Return (X, Y) of the center of cell containing provided text 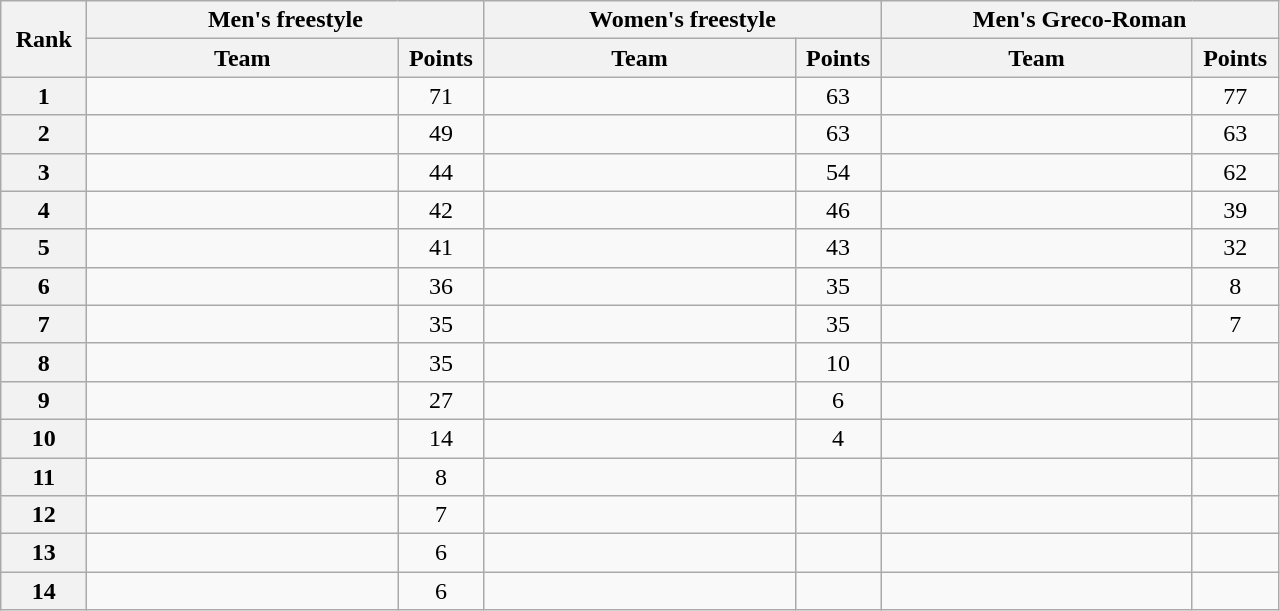
62 (1235, 172)
71 (441, 96)
1 (44, 96)
41 (441, 248)
42 (441, 210)
Men's Greco-Roman (1080, 20)
Women's freestyle (682, 20)
27 (441, 400)
9 (44, 400)
3 (44, 172)
5 (44, 248)
77 (1235, 96)
46 (838, 210)
13 (44, 553)
43 (838, 248)
39 (1235, 210)
54 (838, 172)
36 (441, 286)
49 (441, 134)
44 (441, 172)
2 (44, 134)
Rank (44, 39)
32 (1235, 248)
12 (44, 515)
11 (44, 477)
Men's freestyle (286, 20)
